Determine the (X, Y) coordinate at the center of the cell enclosing the given text.  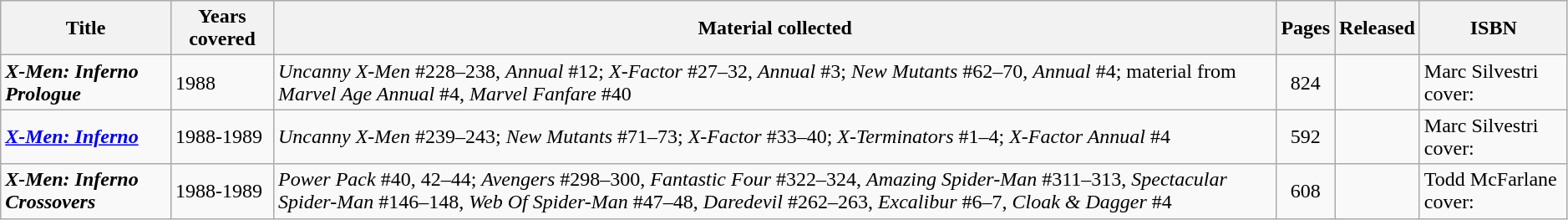
Uncanny X-Men #228–238, Annual #12; X-Factor #27–32, Annual #3; New Mutants #62–70, Annual #4; material from Marvel Age Annual #4, Marvel Fanfare #40 (774, 82)
X-Men: Inferno (86, 137)
824 (1306, 82)
Title (86, 28)
X-Men: Inferno Crossovers (86, 191)
1988 (222, 82)
608 (1306, 191)
Pages (1306, 28)
Todd McFarlane cover: (1494, 191)
Material collected (774, 28)
X-Men: Inferno Prologue (86, 82)
Released (1378, 28)
Uncanny X-Men #239–243; New Mutants #71–73; X-Factor #33–40; X-Terminators #1–4; X-Factor Annual #4 (774, 137)
592 (1306, 137)
Years covered (222, 28)
ISBN (1494, 28)
